Output the (X, Y) coordinate of the center of the cell containing the given text.  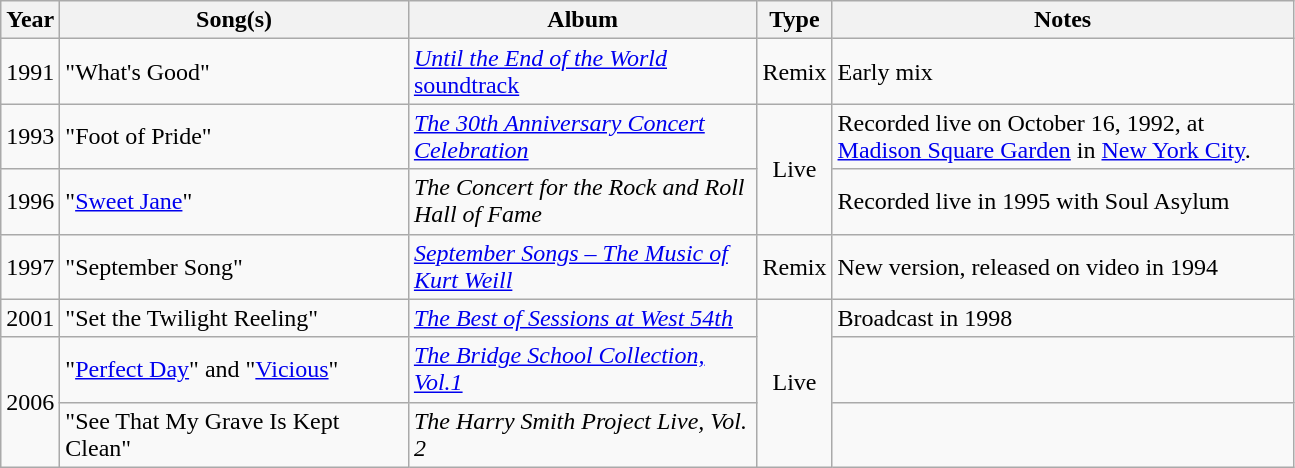
Notes (1062, 20)
Recorded live in 1995 with Soul Asylum (1062, 202)
1997 (30, 266)
The 30th Anniversary Concert Celebration (582, 136)
2001 (30, 318)
New version, released on video in 1994 (1062, 266)
"Sweet Jane" (234, 202)
"Perfect Day" and "Vicious" (234, 370)
"Set the Twilight Reeling" (234, 318)
Broadcast in 1998 (1062, 318)
The Concert for the Rock and Roll Hall of Fame (582, 202)
"What's Good" (234, 72)
Album (582, 20)
Recorded live on October 16, 1992, at Madison Square Garden in New York City. (1062, 136)
"September Song" (234, 266)
1996 (30, 202)
1993 (30, 136)
"See That My Grave Is Kept Clean" (234, 434)
Song(s) (234, 20)
2006 (30, 402)
The Best of Sessions at West 54th (582, 318)
Early mix (1062, 72)
"Foot of Pride" (234, 136)
Until the End of the World soundtrack (582, 72)
The Harry Smith Project Live, Vol. 2 (582, 434)
September Songs – The Music of Kurt Weill (582, 266)
1991 (30, 72)
Type (794, 20)
Year (30, 20)
The Bridge School Collection, Vol.1 (582, 370)
